Locate the cell with the specified text and output its (X, Y) center coordinate. 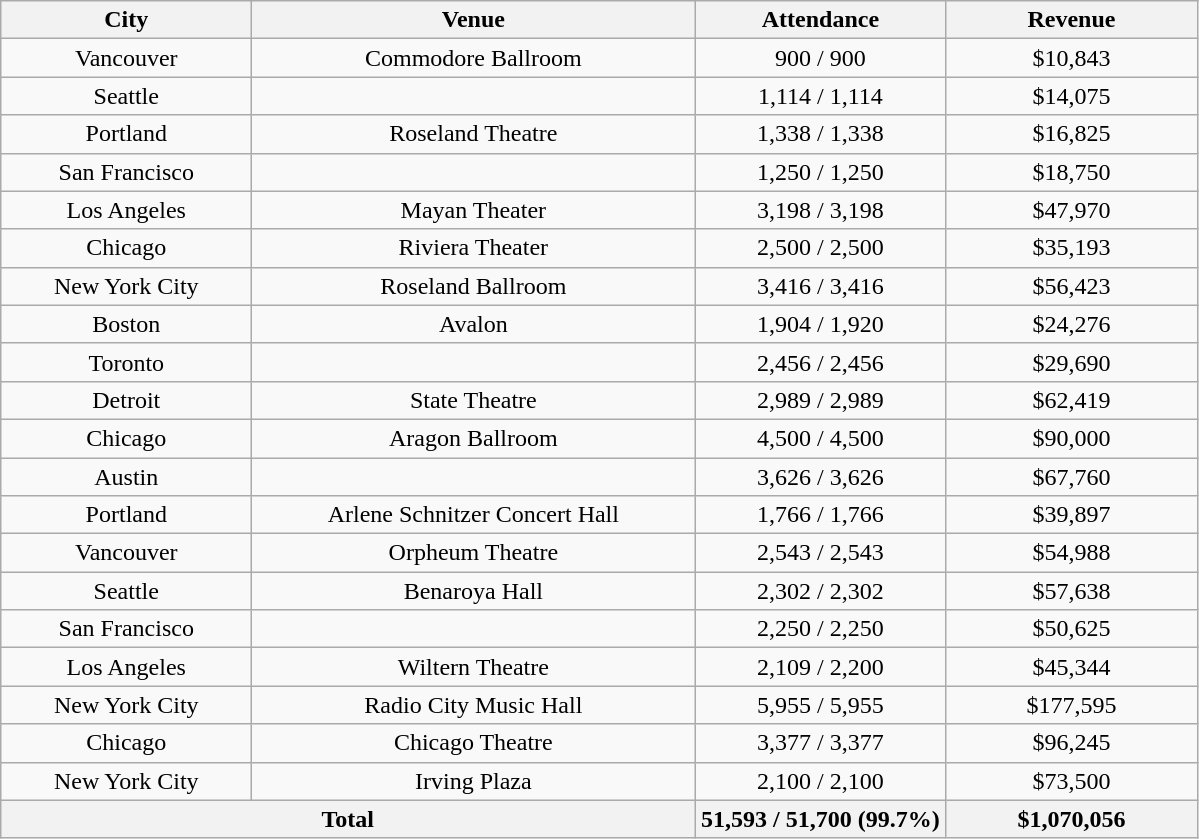
Toronto (126, 362)
$73,500 (1072, 781)
Arlene Schnitzer Concert Hall (474, 515)
4,500 / 4,500 (820, 438)
$39,897 (1072, 515)
$67,760 (1072, 477)
Radio City Music Hall (474, 705)
Orpheum Theatre (474, 553)
$45,344 (1072, 667)
Commodore Ballroom (474, 58)
Irving Plaza (474, 781)
900 / 900 (820, 58)
Avalon (474, 324)
Chicago Theatre (474, 743)
Revenue (1072, 20)
1,250 / 1,250 (820, 172)
1,114 / 1,114 (820, 96)
51,593 / 51,700 (99.7%) (820, 819)
2,302 / 2,302 (820, 591)
$90,000 (1072, 438)
3,377 / 3,377 (820, 743)
Wiltern Theatre (474, 667)
3,416 / 3,416 (820, 286)
1,904 / 1,920 (820, 324)
$62,419 (1072, 400)
2,456 / 2,456 (820, 362)
Detroit (126, 400)
2,250 / 2,250 (820, 629)
$18,750 (1072, 172)
Austin (126, 477)
Boston (126, 324)
Mayan Theater (474, 210)
Roseland Ballroom (474, 286)
Benaroya Hall (474, 591)
$96,245 (1072, 743)
$16,825 (1072, 134)
City (126, 20)
1,766 / 1,766 (820, 515)
$47,970 (1072, 210)
Aragon Ballroom (474, 438)
Total (348, 819)
$1,070,056 (1072, 819)
$54,988 (1072, 553)
Attendance (820, 20)
$50,625 (1072, 629)
2,109 / 2,200 (820, 667)
2,100 / 2,100 (820, 781)
$29,690 (1072, 362)
2,989 / 2,989 (820, 400)
Roseland Theatre (474, 134)
$14,075 (1072, 96)
Riviera Theater (474, 248)
2,543 / 2,543 (820, 553)
$24,276 (1072, 324)
3,626 / 3,626 (820, 477)
$35,193 (1072, 248)
1,338 / 1,338 (820, 134)
5,955 / 5,955 (820, 705)
$10,843 (1072, 58)
2,500 / 2,500 (820, 248)
$56,423 (1072, 286)
$177,595 (1072, 705)
State Theatre (474, 400)
Venue (474, 20)
$57,638 (1072, 591)
3,198 / 3,198 (820, 210)
